Pinpoint the cell where the given text exists, returning its [x, y] midpoint coordinate. 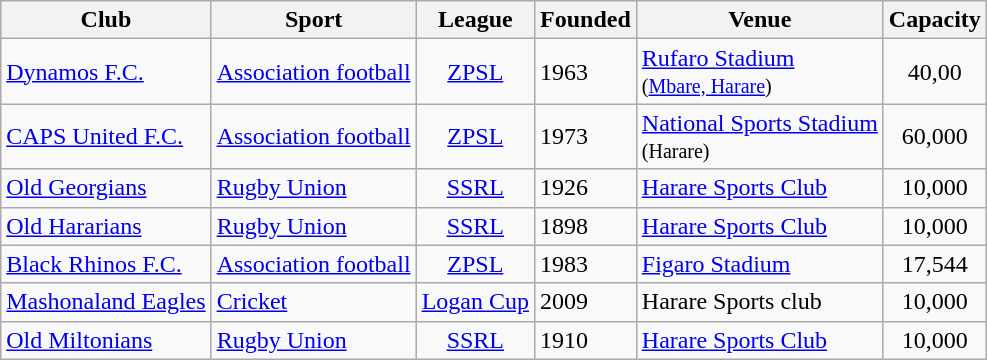
National Sports Stadium(Harare) [760, 136]
1973 [586, 136]
Old Miltonians [106, 340]
Venue [760, 20]
Cricket [314, 302]
60,000 [934, 136]
Black Rhinos F.C. [106, 264]
Founded [586, 20]
1910 [586, 340]
Old Hararians [106, 226]
Sport [314, 20]
Dynamos F.C. [106, 72]
1983 [586, 264]
Capacity [934, 20]
Figaro Stadium [760, 264]
Harare Sports club [760, 302]
CAPS United F.C. [106, 136]
Mashonaland Eagles [106, 302]
Rufaro Stadium(Mbare, Harare) [760, 72]
40,00 [934, 72]
1898 [586, 226]
League [475, 20]
Club [106, 20]
Old Georgians [106, 188]
1963 [586, 72]
Logan Cup [475, 302]
17,544 [934, 264]
2009 [586, 302]
1926 [586, 188]
